Find where the given text appears and provide that cell's center as (x, y) coordinate. 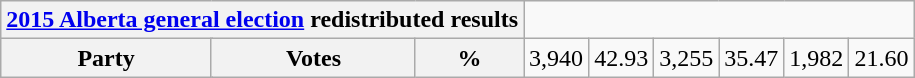
2015 Alberta general election redistributed results (262, 20)
21.60 (882, 58)
1,982 (816, 58)
Party (106, 58)
Votes (313, 58)
35.47 (752, 58)
42.93 (622, 58)
3,940 (556, 58)
% (469, 58)
3,255 (686, 58)
